Capture the cell that displays the provided text and extract its (X, Y) central coordinate. 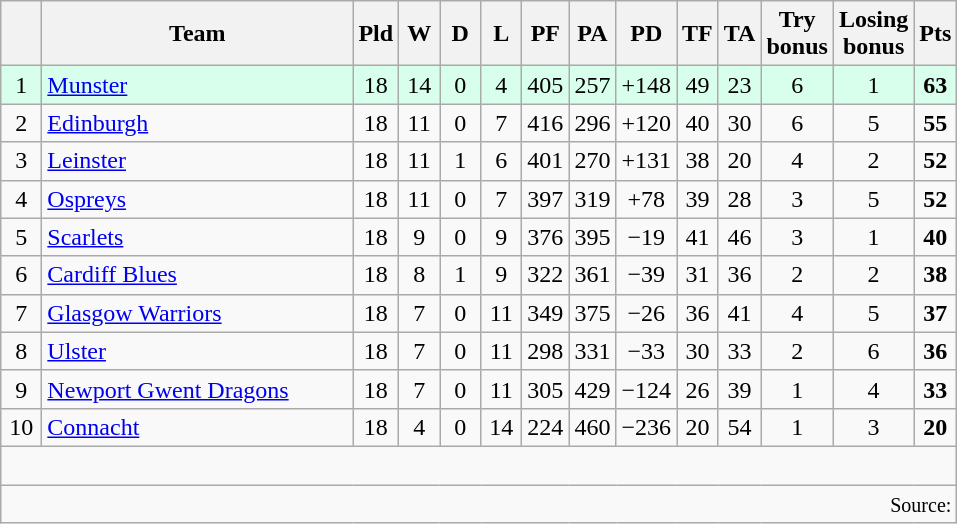
429 (592, 389)
TA (740, 34)
54 (740, 427)
Edinburgh (198, 123)
319 (592, 199)
10 (22, 427)
L (502, 34)
375 (592, 313)
31 (698, 275)
395 (592, 237)
−124 (646, 389)
397 (546, 199)
376 (546, 237)
+120 (646, 123)
460 (592, 427)
Source: (479, 503)
Cardiff Blues (198, 275)
D (460, 34)
PF (546, 34)
401 (546, 161)
TF (698, 34)
Glasgow Warriors (198, 313)
Pts (936, 34)
−26 (646, 313)
Team (198, 34)
361 (592, 275)
28 (740, 199)
416 (546, 123)
Pld (376, 34)
Scarlets (198, 237)
+148 (646, 85)
+78 (646, 199)
PA (592, 34)
257 (592, 85)
224 (546, 427)
63 (936, 85)
Leinster (198, 161)
Connacht (198, 427)
26 (698, 389)
270 (592, 161)
322 (546, 275)
Losing bonus (873, 34)
298 (546, 351)
405 (546, 85)
349 (546, 313)
W (420, 34)
Try bonus (797, 34)
Ospreys (198, 199)
46 (740, 237)
+131 (646, 161)
49 (698, 85)
Ulster (198, 351)
Newport Gwent Dragons (198, 389)
55 (936, 123)
−236 (646, 427)
−19 (646, 237)
305 (546, 389)
Munster (198, 85)
23 (740, 85)
296 (592, 123)
PD (646, 34)
−33 (646, 351)
331 (592, 351)
−39 (646, 275)
37 (936, 313)
